Return the (x, y) coordinate for the center point of the cell that contains the specified text.  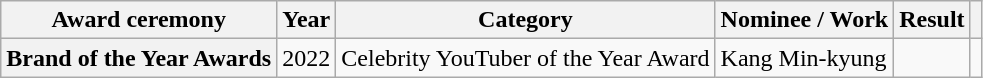
Result (932, 20)
Kang Min-kyung (804, 58)
Brand of the Year Awards (139, 58)
Award ceremony (139, 20)
Year (306, 20)
Nominee / Work (804, 20)
Celebrity YouTuber of the Year Award (526, 58)
Category (526, 20)
2022 (306, 58)
